Search for the cell housing the specified text and yield its (X, Y) center coordinate. 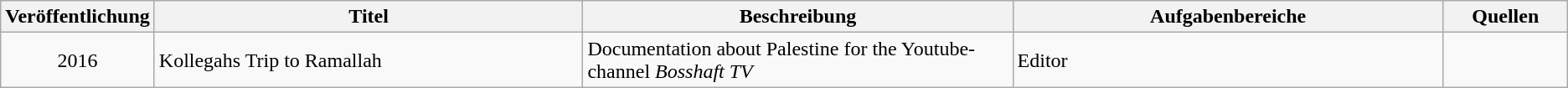
Documentation about Palestine for the Youtube-channel Bosshaft TV (797, 60)
Kollegahs Trip to Ramallah (369, 60)
Titel (369, 17)
2016 (78, 60)
Beschreibung (797, 17)
Aufgabenbereiche (1228, 17)
Veröffentlichung (78, 17)
Quellen (1505, 17)
Editor (1228, 60)
